Return (x, y) of the center of cell containing provided text 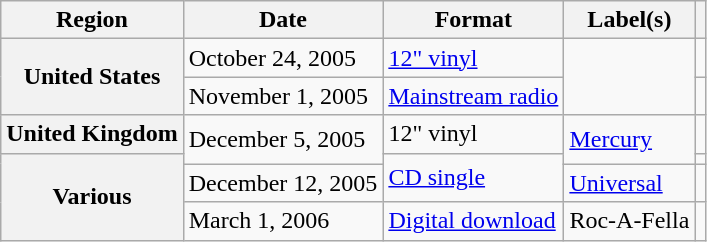
November 1, 2005 (283, 96)
October 24, 2005 (283, 58)
CD single (474, 178)
Universal (630, 183)
March 1, 2006 (283, 221)
Mainstream radio (474, 96)
United States (92, 77)
United Kingdom (92, 134)
Digital download (474, 221)
Format (474, 20)
Roc-A-Fella (630, 221)
Various (92, 196)
Label(s) (630, 20)
Date (283, 20)
Mercury (630, 140)
Region (92, 20)
December 12, 2005 (283, 183)
December 5, 2005 (283, 140)
